From the cell containing the given text, extract its center point as [X, Y] coordinate. 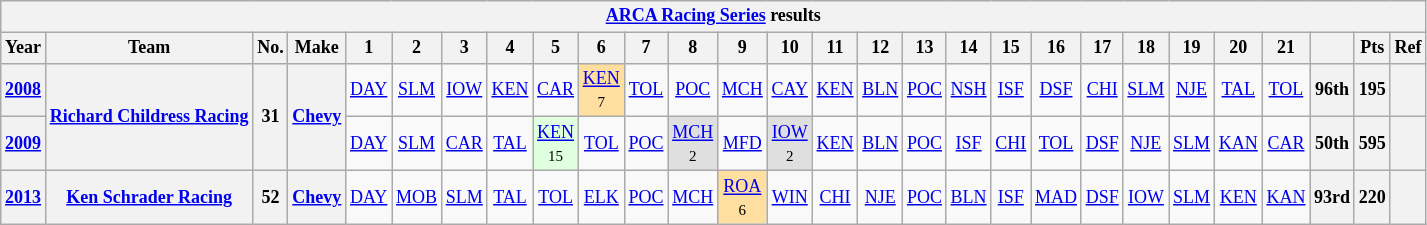
18 [1146, 48]
NSH [968, 90]
195 [1372, 90]
3 [464, 48]
220 [1372, 197]
96th [1332, 90]
Ken Schrader Racing [148, 197]
Richard Childress Racing [148, 116]
ARCA Racing Series results [714, 16]
14 [968, 48]
7 [646, 48]
19 [1192, 48]
21 [1286, 48]
6 [601, 48]
2 [417, 48]
20 [1238, 48]
17 [1102, 48]
9 [743, 48]
5 [556, 48]
No. [270, 48]
16 [1056, 48]
ROA6 [743, 197]
2008 [24, 90]
50th [1332, 144]
93rd [1332, 197]
MFD [743, 144]
8 [693, 48]
2013 [24, 197]
15 [1011, 48]
10 [790, 48]
Team [148, 48]
13 [925, 48]
4 [510, 48]
WIN [790, 197]
595 [1372, 144]
CAY [790, 90]
11 [835, 48]
MOB [417, 197]
MAD [1056, 197]
Year [24, 48]
KEN7 [601, 90]
2009 [24, 144]
Ref [1408, 48]
Pts [1372, 48]
ELK [601, 197]
Make [317, 48]
52 [270, 197]
31 [270, 116]
12 [880, 48]
KEN15 [556, 144]
MCH2 [693, 144]
1 [369, 48]
IOW2 [790, 144]
